Return (X, Y) of the center of cell containing provided text 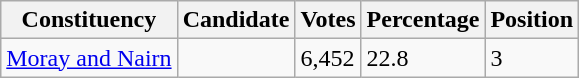
Position (532, 20)
Constituency (89, 20)
Candidate (236, 20)
Votes (328, 20)
3 (532, 58)
22.8 (423, 58)
Moray and Nairn (89, 58)
6,452 (328, 58)
Percentage (423, 20)
